Provide the [x, y] coordinate of the cell's center where the given text is located.  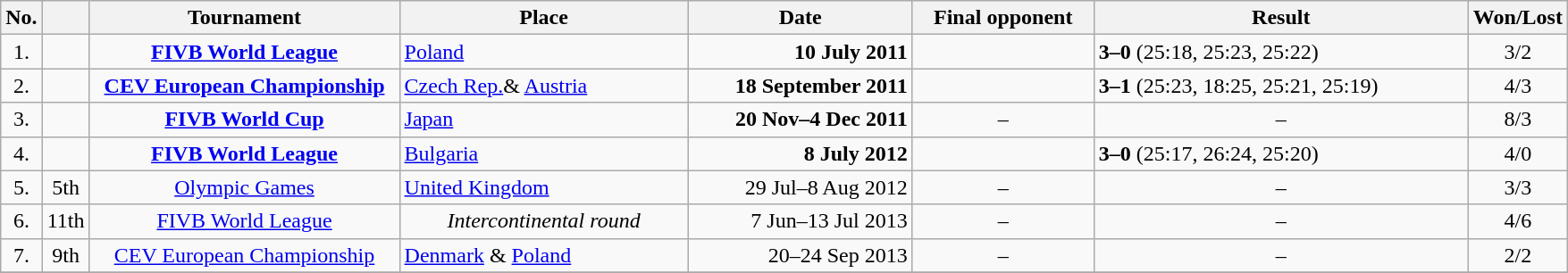
6. [21, 221]
20–24 Sep 2013 [801, 255]
4/0 [1517, 153]
3–0 (25:17, 26:24, 25:20) [1281, 153]
8/3 [1517, 120]
3. [21, 120]
1. [21, 52]
Place [543, 18]
7. [21, 255]
Intercontinental round [543, 221]
Date [801, 18]
20 Nov–4 Dec 2011 [801, 120]
3–0 (25:18, 25:23, 25:22) [1281, 52]
5. [21, 187]
3–1 (25:23, 18:25, 25:21, 25:19) [1281, 86]
Olympic Games [245, 187]
5th [66, 187]
Poland [543, 52]
Final opponent [1002, 18]
Won/Lost [1517, 18]
3/2 [1517, 52]
No. [21, 18]
Result [1281, 18]
4/3 [1517, 86]
FIVB World Cup [245, 120]
29 Jul–8 Aug 2012 [801, 187]
Japan [543, 120]
7 Jun–13 Jul 2013 [801, 221]
2. [21, 86]
8 July 2012 [801, 153]
Bulgaria [543, 153]
11th [66, 221]
18 September 2011 [801, 86]
2/2 [1517, 255]
10 July 2011 [801, 52]
United Kingdom [543, 187]
9th [66, 255]
3/3 [1517, 187]
4. [21, 153]
4/6 [1517, 221]
Czech Rep.& Austria [543, 86]
Denmark & Poland [543, 255]
Tournament [245, 18]
